Identify which cell holds the provided text, then report its (X, Y) central coordinate. 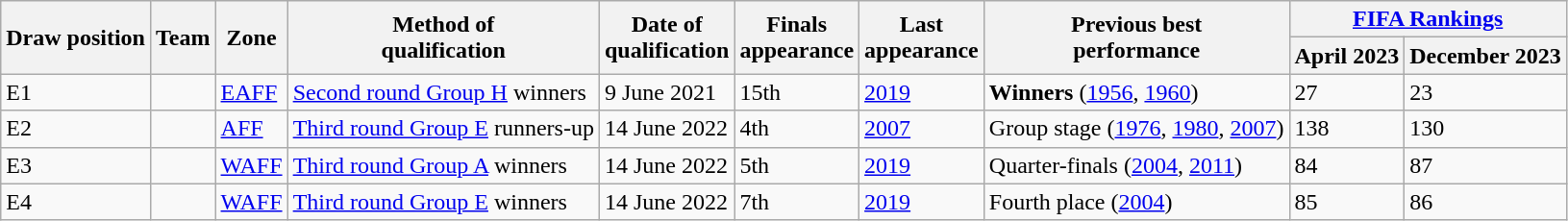
April 2023 (1347, 56)
Finalsappearance (797, 37)
E3 (76, 165)
87 (1486, 165)
23 (1486, 92)
2007 (922, 129)
Third round Group A winners (443, 165)
Third round Group E winners (443, 202)
130 (1486, 129)
27 (1347, 92)
86 (1486, 202)
4th (797, 129)
5th (797, 165)
Date ofqualification (666, 37)
Winners (1956, 1960) (1136, 92)
Third round Group E runners-up (443, 129)
Team (183, 37)
FIFA Rankings (1428, 19)
7th (797, 202)
Zone (252, 37)
138 (1347, 129)
84 (1347, 165)
15th (797, 92)
Fourth place (2004) (1136, 202)
E1 (76, 92)
AFF (252, 129)
EAFF (252, 92)
E4 (76, 202)
Second round Group H winners (443, 92)
Lastappearance (922, 37)
Previous bestperformance (1136, 37)
Method ofqualification (443, 37)
December 2023 (1486, 56)
Group stage (1976, 1980, 2007) (1136, 129)
9 June 2021 (666, 92)
Quarter-finals (2004, 2011) (1136, 165)
E2 (76, 129)
Draw position (76, 37)
85 (1347, 202)
